Locate the cell with the specified text and output its (x, y) center coordinate. 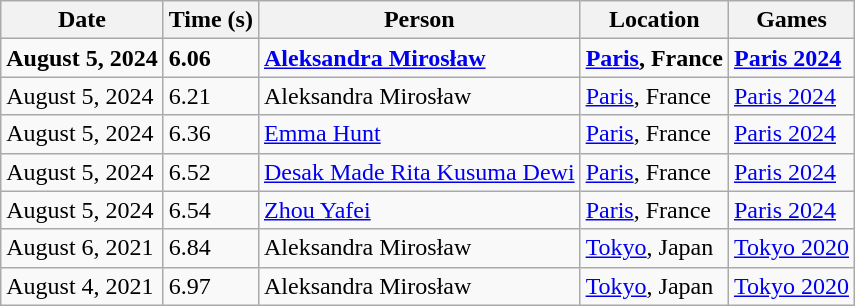
August 6, 2021 (82, 248)
Time (s) (210, 20)
Emma Hunt (419, 134)
Desak Made Rita Kusuma Dewi (419, 172)
August 4, 2021 (82, 286)
Games (791, 20)
6.97 (210, 286)
6.21 (210, 96)
Date (82, 20)
6.52 (210, 172)
Person (419, 20)
6.06 (210, 58)
6.36 (210, 134)
6.84 (210, 248)
6.54 (210, 210)
Zhou Yafei (419, 210)
Location (654, 20)
